Return (x, y) of the center of cell containing provided text 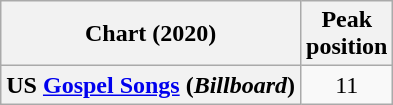
US Gospel Songs (Billboard) (151, 85)
Peak position (347, 34)
Chart (2020) (151, 34)
11 (347, 85)
